Identify which cell holds the provided text, then report its [X, Y] central coordinate. 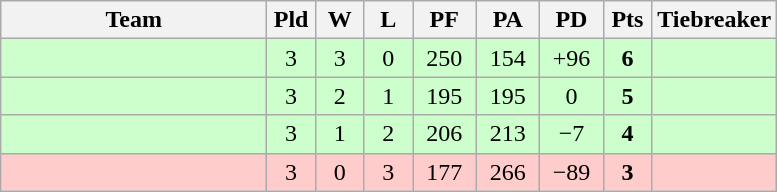
L [388, 20]
177 [444, 172]
Team [134, 20]
6 [628, 58]
PD [572, 20]
250 [444, 58]
−7 [572, 134]
+96 [572, 58]
Pts [628, 20]
5 [628, 96]
−89 [572, 172]
154 [508, 58]
206 [444, 134]
Pld [292, 20]
4 [628, 134]
Tiebreaker [714, 20]
W [340, 20]
PA [508, 20]
213 [508, 134]
PF [444, 20]
266 [508, 172]
